From the cell containing the given text, extract its center point as [x, y] coordinate. 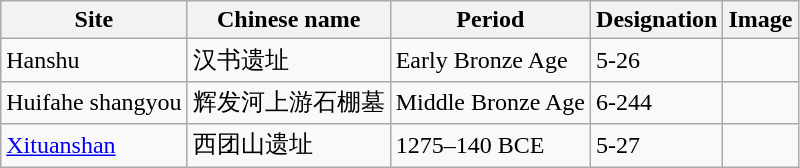
Hanshu [94, 60]
汉书遗址 [288, 60]
Site [94, 20]
Xituanshan [94, 146]
辉发河上游石棚墓 [288, 102]
6-244 [657, 102]
Period [490, 20]
Huifahe shangyou [94, 102]
Chinese name [288, 20]
西团山遗址 [288, 146]
Early Bronze Age [490, 60]
5-26 [657, 60]
1275–140 BCE [490, 146]
Designation [657, 20]
5-27 [657, 146]
Middle Bronze Age [490, 102]
Image [760, 20]
